Pinpoint the cell where the given text exists, returning its (X, Y) midpoint coordinate. 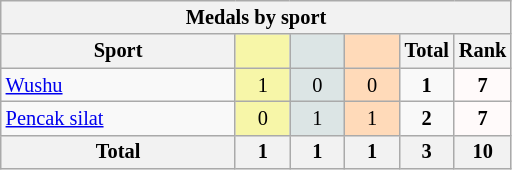
Sport (118, 51)
Rank (482, 51)
2 (426, 118)
Wushu (118, 85)
Pencak silat (118, 118)
10 (482, 152)
Medals by sport (256, 17)
3 (426, 152)
